Extract the (x, y) coordinate from the center of the cell holding the provided text.  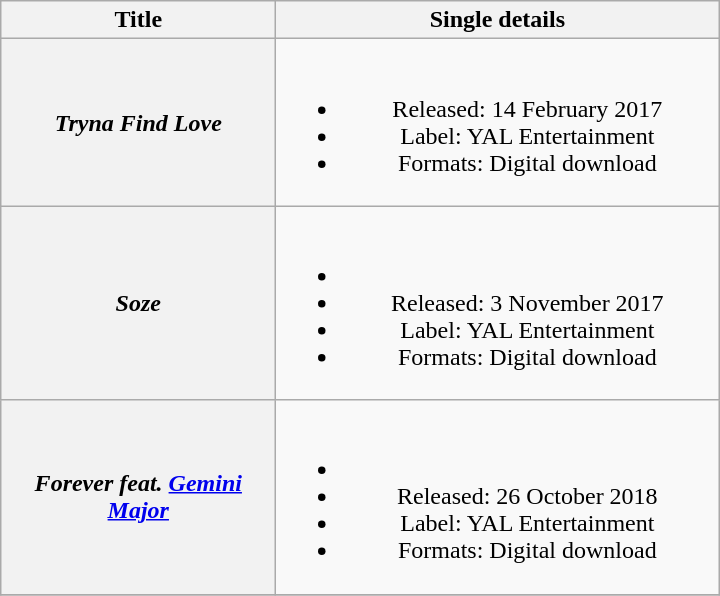
Released: 14 February 2017Label: YAL EntertainmentFormats: Digital download (498, 122)
Title (138, 20)
Soze (138, 303)
Tryna Find Love (138, 122)
Released: 3 November 2017Label: YAL EntertainmentFormats: Digital download (498, 303)
Single details (498, 20)
Forever feat. Gemini Major (138, 497)
Released: 26 October 2018Label: YAL EntertainmentFormats: Digital download (498, 497)
